Output the [X, Y] coordinate of the center of the cell containing the given text.  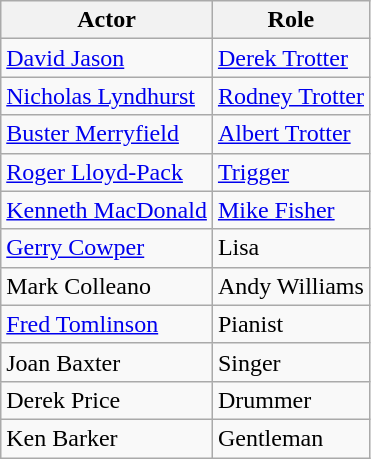
Joan Baxter [107, 362]
Kenneth MacDonald [107, 210]
Rodney Trotter [290, 96]
Gentleman [290, 438]
Derek Price [107, 400]
Pianist [290, 324]
Ken Barker [107, 438]
Mike Fisher [290, 210]
Mark Colleano [107, 286]
Fred Tomlinson [107, 324]
Lisa [290, 248]
Nicholas Lyndhurst [107, 96]
Trigger [290, 172]
David Jason [107, 58]
Singer [290, 362]
Derek Trotter [290, 58]
Actor [107, 20]
Albert Trotter [290, 134]
Buster Merryfield [107, 134]
Andy Williams [290, 286]
Roger Lloyd-Pack [107, 172]
Role [290, 20]
Drummer [290, 400]
Gerry Cowper [107, 248]
